Return the (X, Y) coordinate for the center point of the cell that contains the specified text.  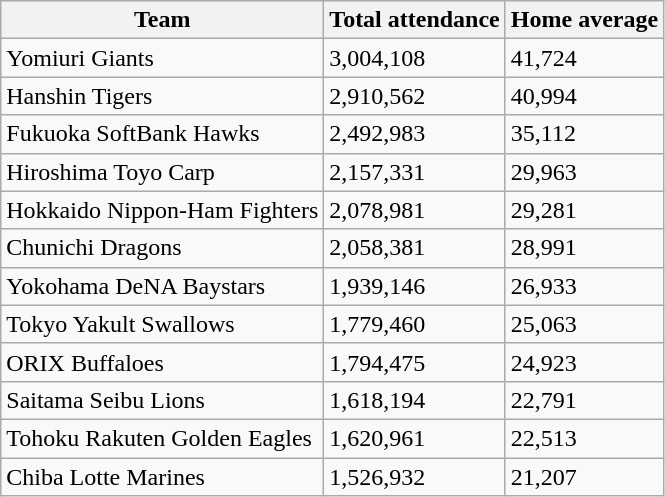
28,991 (584, 248)
Total attendance (415, 20)
Tohoku Rakuten Golden Eagles (162, 438)
Team (162, 20)
29,281 (584, 210)
Hanshin Tigers (162, 96)
1,939,146 (415, 286)
1,618,194 (415, 400)
Fukuoka SoftBank Hawks (162, 134)
41,724 (584, 58)
Yomiuri Giants (162, 58)
22,791 (584, 400)
Chunichi Dragons (162, 248)
1,794,475 (415, 362)
25,063 (584, 324)
29,963 (584, 172)
Yokohama DeNA Baystars (162, 286)
Hokkaido Nippon-Ham Fighters (162, 210)
Saitama Seibu Lions (162, 400)
1,620,961 (415, 438)
21,207 (584, 477)
26,933 (584, 286)
1,526,932 (415, 477)
3,004,108 (415, 58)
Home average (584, 20)
Chiba Lotte Marines (162, 477)
2,492,983 (415, 134)
ORIX Buffaloes (162, 362)
2,058,381 (415, 248)
2,078,981 (415, 210)
35,112 (584, 134)
2,910,562 (415, 96)
22,513 (584, 438)
1,779,460 (415, 324)
24,923 (584, 362)
Hiroshima Toyo Carp (162, 172)
Tokyo Yakult Swallows (162, 324)
40,994 (584, 96)
2,157,331 (415, 172)
